Determine the (x, y) coordinate at the center of the cell enclosing the given text.  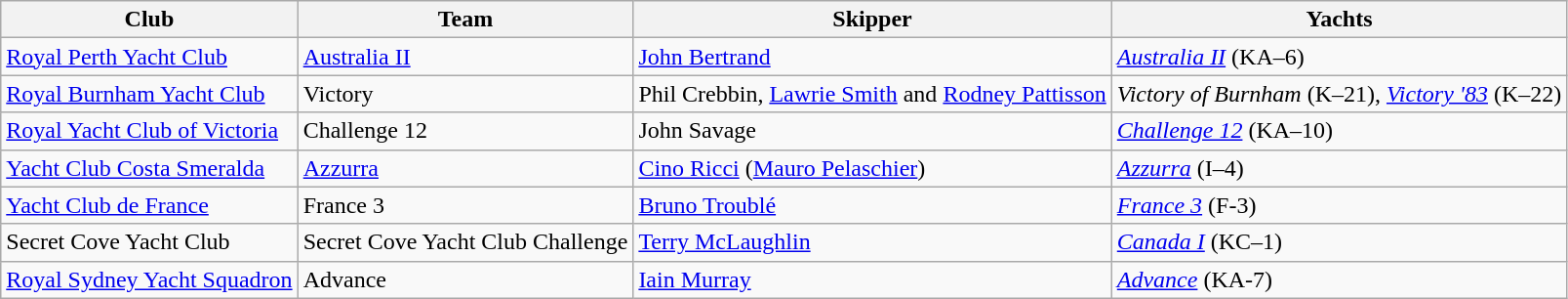
Azzurra (I–4) (1339, 168)
Yachts (1339, 20)
Challenge 12 (465, 131)
Azzurra (465, 168)
Secret Cove Yacht Club Challenge (465, 242)
Royal Sydney Yacht Squadron (149, 279)
Victory (465, 94)
John Bertrand (872, 57)
John Savage (872, 131)
Yacht Club de France (149, 205)
Team (465, 20)
Australia II (KA–6) (1339, 57)
Phil Crebbin, Lawrie Smith and Rodney Pattisson (872, 94)
Terry McLaughlin (872, 242)
Royal Burnham Yacht Club (149, 94)
Club (149, 20)
Advance (465, 279)
Yacht Club Costa Smeralda (149, 168)
France 3 (465, 205)
Australia II (465, 57)
Bruno Troublé (872, 205)
France 3 (F-3) (1339, 205)
Advance (KA-7) (1339, 279)
Secret Cove Yacht Club (149, 242)
Skipper (872, 20)
Iain Murray (872, 279)
Royal Perth Yacht Club (149, 57)
Cino Ricci (Mauro Pelaschier) (872, 168)
Challenge 12 (KA–10) (1339, 131)
Royal Yacht Club of Victoria (149, 131)
Victory of Burnham (K–21), Victory '83 (K–22) (1339, 94)
Canada I (KC–1) (1339, 242)
